Provide the (X, Y) coordinate of the cell's center where the given text is located.  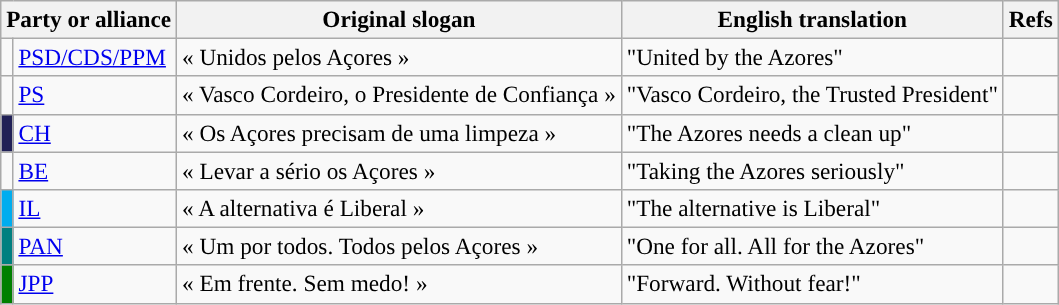
IL (95, 208)
« Vasco Cordeiro, o Presidente de Confiança » (400, 95)
« Um por todos. Todos pelos Açores » (400, 246)
BE (95, 170)
"The alternative is Liberal" (812, 208)
English translation (812, 19)
PAN (95, 246)
Original slogan (400, 19)
"One for all. All for the Azores" (812, 246)
"The Azores needs a clean up" (812, 133)
"Vasco Cordeiro, the Trusted President" (812, 95)
JPP (95, 284)
« Levar a sério os Açores » (400, 170)
Refs (1030, 19)
« Em frente. Sem medo! » (400, 284)
"Taking the Azores seriously" (812, 170)
PSD/CDS/PPM (95, 57)
"Forward. Without fear!" (812, 284)
CH (95, 133)
« Unidos pelos Açores » (400, 57)
"United by the Azores" (812, 57)
« Os Açores precisam de uma limpeza » (400, 133)
PS (95, 95)
Party or alliance (89, 19)
« A alternativa é Liberal » (400, 208)
